Detect which cell encompasses the target text, then output its (X, Y) center coordinate. 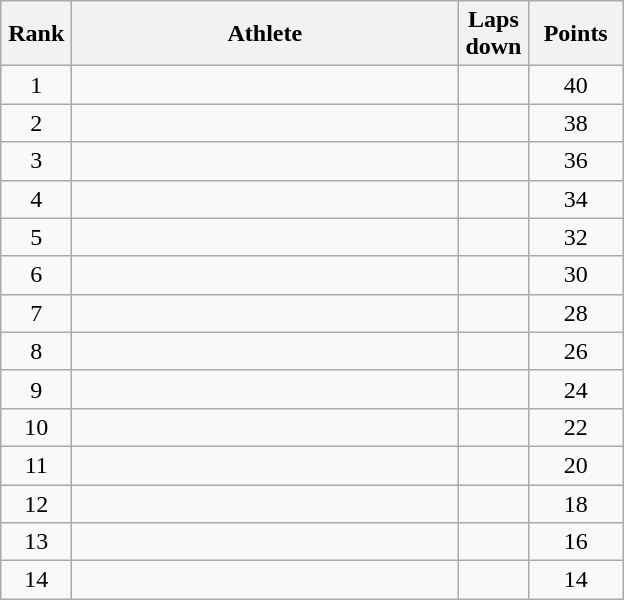
16 (576, 542)
4 (36, 199)
30 (576, 275)
9 (36, 389)
2 (36, 123)
Points (576, 34)
32 (576, 237)
20 (576, 465)
5 (36, 237)
13 (36, 542)
38 (576, 123)
Athlete (265, 34)
22 (576, 427)
18 (576, 503)
12 (36, 503)
24 (576, 389)
26 (576, 351)
7 (36, 313)
10 (36, 427)
8 (36, 351)
11 (36, 465)
34 (576, 199)
Rank (36, 34)
6 (36, 275)
3 (36, 161)
28 (576, 313)
Laps down (494, 34)
1 (36, 85)
36 (576, 161)
40 (576, 85)
